Locate the cell with the specified text and output its [x, y] center coordinate. 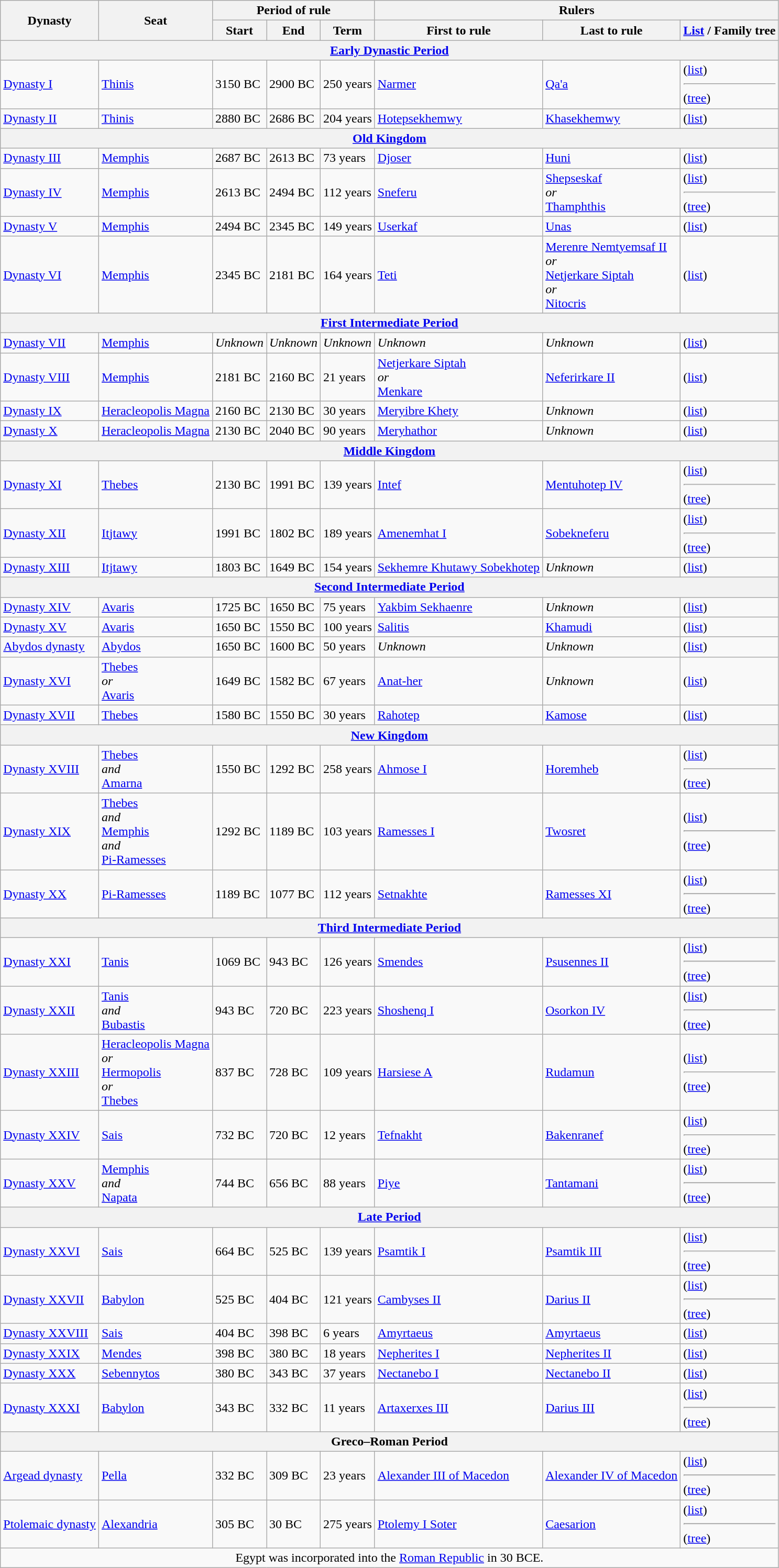
1803 BC [239, 567]
Neferirkare II [612, 377]
Second Intermediate Period [390, 587]
Shoshenq I [458, 1010]
21 years [348, 377]
305 BC [239, 1524]
Nepherites II [612, 1353]
Pella [155, 1475]
1725 BC [239, 607]
Sebennytos [155, 1373]
Djoser [458, 158]
Dynasty [50, 20]
6 years [348, 1333]
309 BC [293, 1475]
164 years [348, 274]
2686 BC [293, 118]
Dynasty I [50, 84]
Early Dynastic Period [390, 50]
Userkaf [458, 226]
664 BC [239, 1251]
ShepseskaforThamphthis [612, 192]
Merenre Nemtyemsaf IIorNetjerkare SiptahorNitocris [612, 274]
Khamudi [612, 627]
223 years [348, 1010]
Dynasty XVII [50, 715]
Yakbim Sekhaenre [458, 607]
Hotepsekhemwy [458, 118]
Dynasty XXIX [50, 1353]
67 years [348, 681]
Mendes [155, 1353]
Late Period [390, 1217]
Dynasty VIII [50, 377]
Ptolemy I Soter [458, 1524]
154 years [348, 567]
Dynasty XVI [50, 681]
Psamtik III [612, 1251]
732 BC [239, 1135]
90 years [348, 431]
Rahotep [458, 715]
Ramesses XI [612, 893]
MemphisandNapata [155, 1183]
Psamtik I [458, 1251]
258 years [348, 769]
Middle Kingdom [390, 451]
Dynasty XV [50, 627]
ThebesandMemphisandPi-Ramesses [155, 831]
New Kingdom [390, 735]
Osorkon IV [612, 1010]
Sekhemre Khutawy Sobekhotep [458, 567]
Caesarion [612, 1524]
Dynasty XII [50, 533]
744 BC [239, 1183]
Setnakhte [458, 893]
Dynasty XIX [50, 831]
Sobekneferu [612, 533]
Anat-her [458, 681]
Pi-Ramesses [155, 893]
Dynasty III [50, 158]
Darius III [612, 1407]
103 years [348, 831]
Greco–Roman Period [390, 1441]
Mentuhotep IV [612, 485]
Dynasty XXVII [50, 1299]
189 years [348, 533]
12 years [348, 1135]
First Intermediate Period [390, 323]
Dynasty IV [50, 192]
Dynasty XXVI [50, 1251]
Salitis [458, 627]
Dynasty XIII [50, 567]
ThebesorAvaris [155, 681]
TanisandBubastis [155, 1010]
Dynasty XX [50, 893]
Period of rule [293, 10]
Dynasty XXII [50, 1010]
Ahmose I [458, 769]
Horemheb [612, 769]
37 years [348, 1373]
121 years [348, 1299]
11 years [348, 1407]
100 years [348, 627]
Ptolemaic dynasty [50, 1524]
Artaxerxes III [458, 1407]
109 years [348, 1073]
Third Intermediate Period [390, 928]
Netjerkare SiptahorMenkare [458, 377]
Abydos [155, 647]
Narmer [458, 84]
1802 BC [293, 533]
Dynasty XVIII [50, 769]
Harsiese A [458, 1073]
Dynasty IX [50, 411]
Khasekhemwy [612, 118]
Dynasty XXXI [50, 1407]
Ramesses I [458, 831]
Dynasty XXIV [50, 1135]
Qa'a [612, 84]
Old Kingdom [390, 138]
Seat [155, 20]
Smendes [458, 962]
Cambyses II [458, 1299]
Meryhathor [458, 431]
1077 BC [293, 893]
149 years [348, 226]
23 years [348, 1475]
75 years [348, 607]
3150 BC [239, 84]
Dynasty XI [50, 485]
Bakenranef [612, 1135]
List / Family tree [729, 30]
Nectanebo I [458, 1373]
1582 BC [293, 681]
204 years [348, 118]
Unas [612, 226]
Argead dynasty [50, 1475]
Rudamun [612, 1073]
Alexandria [155, 1524]
Dynasty XIV [50, 607]
Tanis [155, 962]
1069 BC [239, 962]
Term [348, 30]
Dynasty VI [50, 274]
Dynasty VII [50, 343]
Dynasty XXVIII [50, 1333]
Psusennes II [612, 962]
2687 BC [239, 158]
1600 BC [293, 647]
Nepherites I [458, 1353]
Dynasty XXX [50, 1373]
Dynasty XXI [50, 962]
Piye [458, 1183]
250 years [348, 84]
728 BC [293, 1073]
Dynasty II [50, 118]
Rulers [576, 10]
ThebesandAmarna [155, 769]
2040 BC [293, 431]
2900 BC [293, 84]
Egypt was incorporated into the Roman Republic in 30 BCE. [390, 1558]
Tantamani [612, 1183]
End [293, 30]
Dynasty V [50, 226]
275 years [348, 1524]
Alexander IV of Macedon [612, 1475]
Dynasty X [50, 431]
First to rule [458, 30]
1580 BC [239, 715]
Abydos dynasty [50, 647]
18 years [348, 1353]
Twosret [612, 831]
88 years [348, 1183]
Amenemhat I [458, 533]
Darius II [612, 1299]
Tefnakht [458, 1135]
Dynasty XXV [50, 1183]
126 years [348, 962]
Dynasty XXIII [50, 1073]
656 BC [293, 1183]
Last to rule [612, 30]
Intef [458, 485]
Meryibre Khety [458, 411]
Sneferu [458, 192]
Start [239, 30]
50 years [348, 647]
Heracleopolis MagnaorHermopolisorThebes [155, 1073]
Huni [612, 158]
Nectanebo II [612, 1373]
73 years [348, 158]
Kamose [612, 715]
30 BC [293, 1524]
837 BC [239, 1073]
Alexander III of Macedon [458, 1475]
Teti [458, 274]
2880 BC [239, 118]
